Output the [X, Y] coordinate of the center of the cell containing the given text.  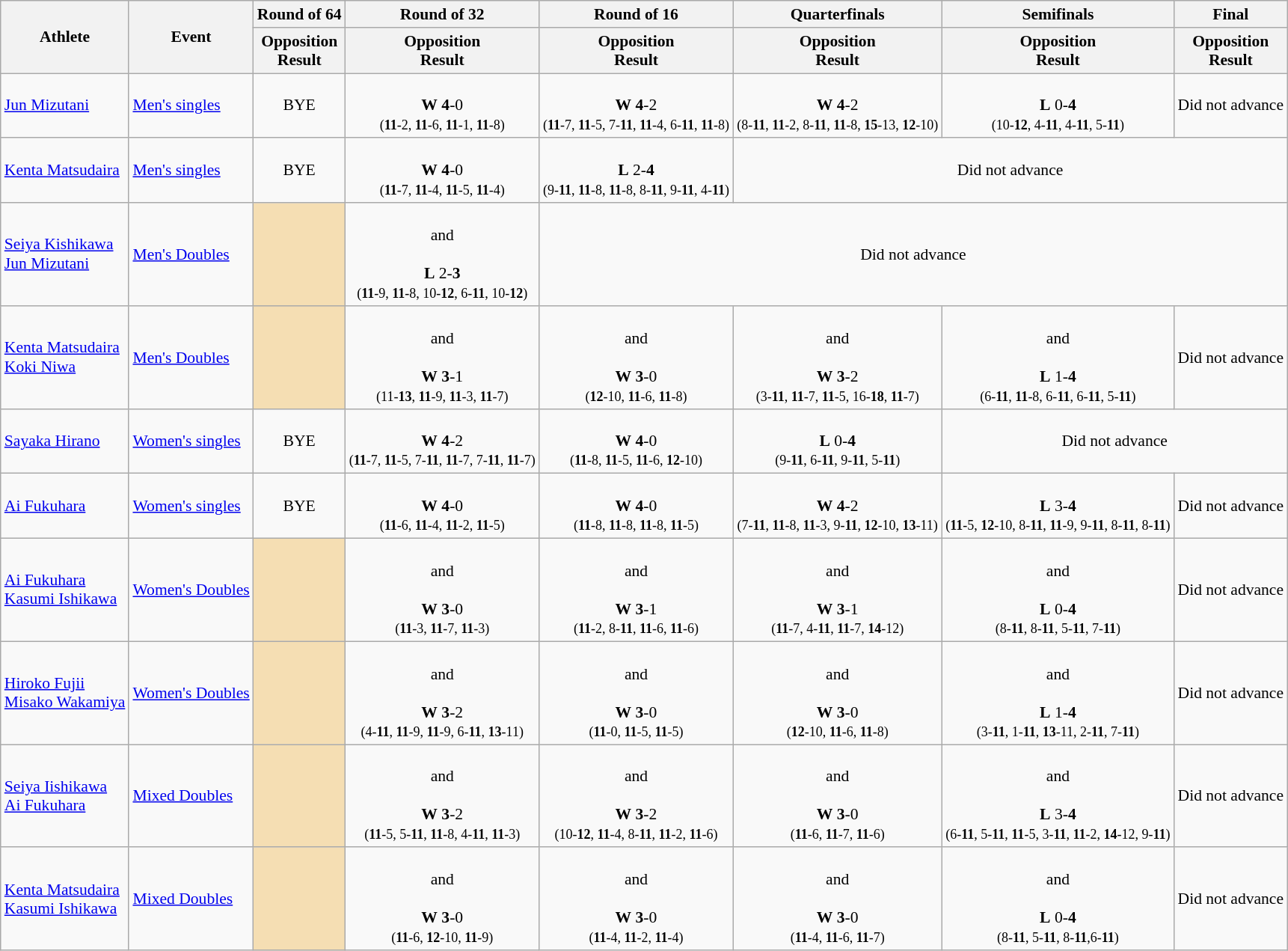
W 4-2(8-11, 11-2, 8-11, 11-8, 15-13, 12-10) [838, 106]
Round of 32 [443, 14]
Jun Mizutani [65, 106]
W 4-0(11-6, 11-4, 11-2, 11-5) [443, 506]
L 2-4(9-11, 11-8, 11-8, 8-11, 9-11, 4-11) [636, 171]
andL 1-4(6-11, 11-8, 6-11, 6-11, 5-11) [1058, 358]
Seiya KishikawaJun Mizutani [65, 254]
L 0-4(9-11, 6-11, 9-11, 5-11) [838, 441]
W 4-2(11-7, 11-5, 7-11, 11-7, 7-11, 11-7) [443, 441]
Kenta Matsudaira [65, 171]
andW 3-1(11-7, 4-11, 11-7, 14-12) [838, 590]
andL 1-4(3-11, 1-11, 13-11, 2-11, 7-11) [1058, 693]
Semifinals [1058, 14]
W 4-0(11-8, 11-8, 11-8, 11-5) [636, 506]
Kenta MatsudairaKoki Niwa [65, 358]
Athlete [65, 37]
Ai Fukuhara [65, 506]
W 4-2(11-7, 11-5, 7-11, 11-4, 6-11, 11-8) [636, 106]
andW 3-1(11-13, 11-9, 11-3, 11-7) [443, 358]
W 4-2(7-11, 11-8, 11-3, 9-11, 12-10, 13-11) [838, 506]
L 3-4(11-5, 12-10, 8-11, 11-9, 9-11, 8-11, 8-11) [1058, 506]
W 4-0(11-2, 11-6, 11-1, 11-8) [443, 106]
Kenta MatsudairaKasumi Ishikawa [65, 899]
andW 3-2(4-11, 11-9, 11-9, 6-11, 13-11) [443, 693]
andW 3-0(11-4, 11-2, 11-4) [636, 899]
Quarterfinals [838, 14]
Sayaka Hirano [65, 441]
andL 0-4(8-11, 8-11, 5-11, 7-11) [1058, 590]
andW 3-0(11-6, 11-7, 11-6) [838, 796]
andW 3-0(11-4, 11-6, 11-7) [838, 899]
L 0-4(10-12, 4-11, 4-11, 5-11) [1058, 106]
andL 0-4(8-11, 5-11, 8-11,6-11) [1058, 899]
andW 3-1(11-2, 8-11, 11-6, 11-6) [636, 590]
andW 3-0(11-3, 11-7, 11-3) [443, 590]
andW 3-2(11-5, 5-11, 11-8, 4-11, 11-3) [443, 796]
andW 3-2(3-11, 11-7, 11-5, 16-18, 11-7) [838, 358]
andW 3-0(11-6, 12-10, 11-9) [443, 899]
Ai FukuharaKasumi Ishikawa [65, 590]
andW 3-2(10-12, 11-4, 8-11, 11-2, 11-6) [636, 796]
W 4-0(11-8, 11-5, 11-6, 12-10) [636, 441]
Event [191, 37]
W 4-0(11-7, 11-4, 11-5, 11-4) [443, 171]
Round of 16 [636, 14]
andL 3-4(6-11, 5-11, 11-5, 3-11, 11-2, 14-12, 9-11) [1058, 796]
Final [1230, 14]
Round of 64 [299, 14]
andL 2-3(11-9, 11-8, 10-12, 6-11, 10-12) [443, 254]
Seiya IishikawaAi Fukuhara [65, 796]
andW 3-0(11-0, 11-5, 11-5) [636, 693]
Hiroko FujiiMisako Wakamiya [65, 693]
